Detect which cell encompasses the target text, then output its (x, y) center coordinate. 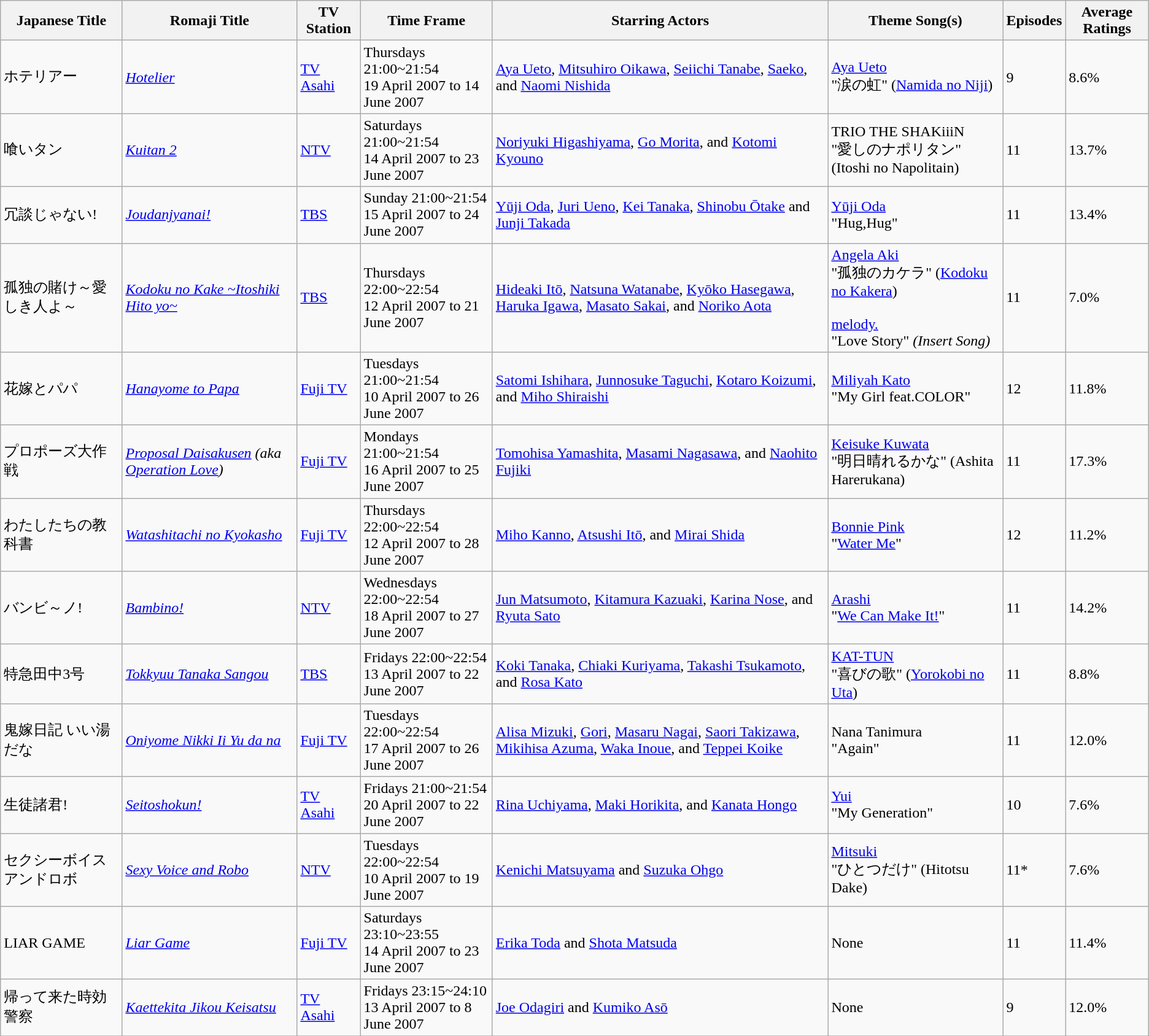
Mondays 21:00~21:54 16 April 2007 to 25 June 2007 (426, 462)
Japanese Title (61, 21)
13.7% (1107, 150)
セクシーボイスアンドロボ (61, 870)
Yui"My Generation" (916, 805)
Kuitan 2 (210, 150)
Theme Song(s) (916, 21)
KAT-TUN"喜びの歌" (Yorokobi no Uta) (916, 674)
Fridays 22:00~22:54 13 April 2007 to 22 June 2007 (426, 674)
Oniyome Nikki Ii Yu da na (210, 740)
Saturdays 21:00~21:54 14 April 2007 to 23 June 2007 (426, 150)
11.8% (1107, 389)
14.2% (1107, 608)
Jun Matsumoto, Kitamura Kazuaki, Karina Nose, and Ryuta Sato (660, 608)
Tomohisa Yamashita, Masami Nagasawa, and Naohito Fujiki (660, 462)
Satomi Ishihara, Junnosuke Taguchi, Kotaro Koizumi, and Miho Shiraishi (660, 389)
プロポーズ大作戦 (61, 462)
ホテリアー (61, 77)
Average Ratings (1107, 21)
孤独の賭け～愛しき人よ～ (61, 298)
Thursdays 22:00~22:54 12 April 2007 to 21 June 2007 (426, 298)
わたしたちの教科書 (61, 535)
Wednesdays 22:00~22:54 18 April 2007 to 27 June 2007 (426, 608)
特急田中3号 (61, 674)
Hanayome to Papa (210, 389)
Liar Game (210, 943)
Sunday 21:00~21:54 15 April 2007 to 24 June 2007 (426, 215)
Saturdays 23:10~23:55 14 April 2007 to 23 June 2007 (426, 943)
LIAR GAME (61, 943)
Tokkyuu Tanaka Sangou (210, 674)
Arashi"We Can Make It!" (916, 608)
Rina Uchiyama, Maki Horikita, and Kanata Hongo (660, 805)
10 (1034, 805)
Joe Odagiri and Kumiko Asō (660, 1008)
Tuesdays 22:00~22:54 17 April 2007 to 26 June 2007 (426, 740)
生徒諸君! (61, 805)
Proposal Daisakusen (aka Operation Love) (210, 462)
Noriyuki Higashiyama, Go Morita, and Kotomi Kyouno (660, 150)
8.8% (1107, 674)
冗談じゃない! (61, 215)
Episodes (1034, 21)
Bonnie Pink"Water Me" (916, 535)
Nana Tanimura"Again" (916, 740)
TV Station (329, 21)
11.2% (1107, 535)
Bambino! (210, 608)
Joudanjyanai! (210, 215)
Watashitachi no Kyokasho (210, 535)
Tuesdays 21:00~21:54 10 April 2007 to 26 June 2007 (426, 389)
Tuesdays 22:00~22:54 10 April 2007 to 19 June 2007 (426, 870)
7.0% (1107, 298)
17.3% (1107, 462)
花嫁とパパ (61, 389)
Aya Ueto, Mitsuhiro Oikawa, Seiichi Tanabe, Saeko, and Naomi Nishida (660, 77)
Miho Kanno, Atsushi Itō, and Mirai Shida (660, 535)
鬼嫁日記 いい湯だな (61, 740)
Aya Ueto"涙の虹" (Namida no Niji) (916, 77)
Koki Tanaka, Chiaki Kuriyama, Takashi Tsukamoto, and Rosa Kato (660, 674)
Thursdays 21:00~21:54 19 April 2007 to 14 June 2007 (426, 77)
11* (1034, 870)
Starring Actors (660, 21)
Kaettekita Jikou Keisatsu (210, 1008)
Keisuke Kuwata"明日晴れるかな" (Ashita Harerukana) (916, 462)
Fridays 21:00~21:54 20 April 2007 to 22 June 2007 (426, 805)
Romaji Title (210, 21)
11.4% (1107, 943)
Angela Aki"孤独のカケラ" (Kodoku no Kakera)melody."Love Story" (Insert Song) (916, 298)
Time Frame (426, 21)
Fridays 23:15~24:10 13 April 2007 to 8 June 2007 (426, 1008)
Erika Toda and Shota Matsuda (660, 943)
バンビ～ノ! (61, 608)
Miliyah Kato"My Girl feat.COLOR" (916, 389)
Kodoku no Kake ~Itoshiki Hito yo~ (210, 298)
Hideaki Itō, Natsuna Watanabe, Kyōko Hasegawa, Haruka Igawa, Masato Sakai, and Noriko Aota (660, 298)
Kenichi Matsuyama and Suzuka Ohgo (660, 870)
8.6% (1107, 77)
Mitsuki"ひとつだけ" (Hitotsu Dake) (916, 870)
Thursdays 22:00~22:54 12 April 2007 to 28 June 2007 (426, 535)
喰いタン (61, 150)
Yūji Oda"Hug,Hug" (916, 215)
Alisa Mizuki, Gori, Masaru Nagai, Saori Takizawa, Mikihisa Azuma, Waka Inoue, and Teppei Koike (660, 740)
Sexy Voice and Robo (210, 870)
13.4% (1107, 215)
Seitoshokun! (210, 805)
TRIO THE SHAKiiiN"愛しのナポリタン" (Itoshi no Napolitain) (916, 150)
Hotelier (210, 77)
帰って来た時効警察 (61, 1008)
Yūji Oda, Juri Ueno, Kei Tanaka, Shinobu Ōtake and Junji Takada (660, 215)
